Scan for the cell matching the given text and deliver its [X, Y] coordinate at center. 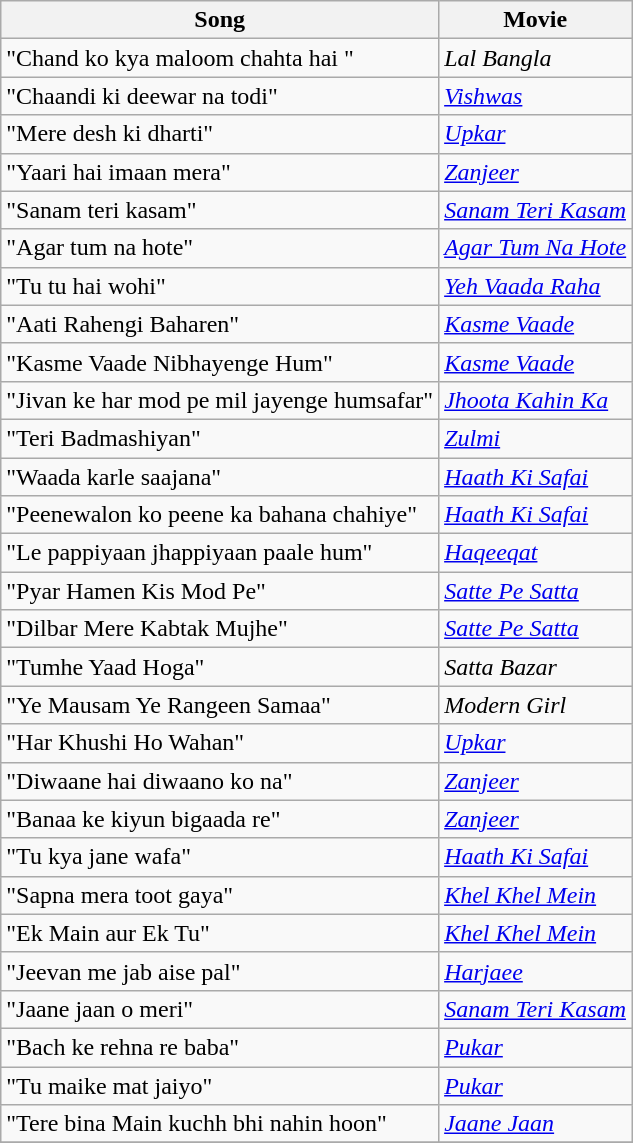
Yeh Vaada Raha [536, 286]
Song [220, 20]
Modern Girl [536, 705]
Lal Bangla [536, 58]
"Aati Rahengi Baharen" [220, 324]
"Le pappiyaan jhappiyaan paale hum" [220, 553]
"Sapna mera toot gaya" [220, 895]
Harjaee [536, 971]
Movie [536, 20]
"Teri Badmashiyan" [220, 438]
"Jeevan me jab aise pal" [220, 971]
"Jivan ke har mod pe mil jayenge humsafar" [220, 400]
Agar Tum Na Hote [536, 248]
"Bach ke rehna re baba" [220, 1047]
Vishwas [536, 96]
"Tumhe Yaad Hoga" [220, 667]
"Peenewalon ko peene ka bahana chahiye" [220, 515]
"Tu tu hai wohi" [220, 286]
"Diwaane hai diwaano ko na" [220, 781]
"Ye Mausam Ye Rangeen Samaa" [220, 705]
"Agar tum na hote" [220, 248]
"Mere desh ki dharti" [220, 134]
"Chaandi ki deewar na todi" [220, 96]
"Jaane jaan o meri" [220, 1009]
Zulmi [536, 438]
"Waada karle saajana" [220, 477]
"Chand ko kya maloom chahta hai " [220, 58]
"Pyar Hamen Kis Mod Pe" [220, 591]
"Banaa ke kiyun bigaada re" [220, 819]
"Har Khushi Ho Wahan" [220, 743]
"Yaari hai imaan mera" [220, 172]
"Tu maike mat jaiyo" [220, 1085]
"Ek Main aur Ek Tu" [220, 933]
"Sanam teri kasam" [220, 210]
Haqeeqat [536, 553]
"Dilbar Mere Kabtak Mujhe" [220, 629]
"Tere bina Main kuchh bhi nahin hoon" [220, 1124]
Satta Bazar [536, 667]
"Tu kya jane wafa" [220, 857]
Jhoota Kahin Ka [536, 400]
"Kasme Vaade Nibhayenge Hum" [220, 362]
Jaane Jaan [536, 1124]
